Return the (X, Y) coordinate for the center point of the cell that contains the specified text.  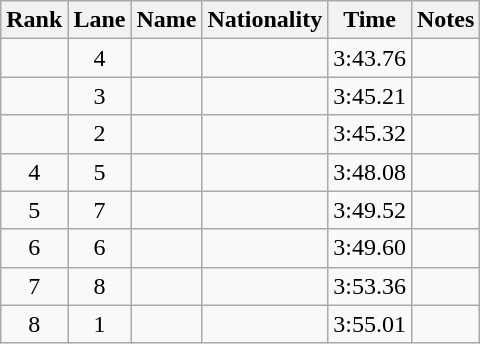
Notes (445, 20)
Nationality (265, 20)
Lane (100, 20)
1 (100, 324)
3:55.01 (370, 324)
Time (370, 20)
Name (166, 20)
3:53.36 (370, 286)
3:48.08 (370, 172)
3:49.52 (370, 210)
3:45.32 (370, 134)
3:45.21 (370, 96)
2 (100, 134)
Rank (34, 20)
3:49.60 (370, 248)
3:43.76 (370, 58)
3 (100, 96)
